Identify which cell holds the provided text, then report its [X, Y] central coordinate. 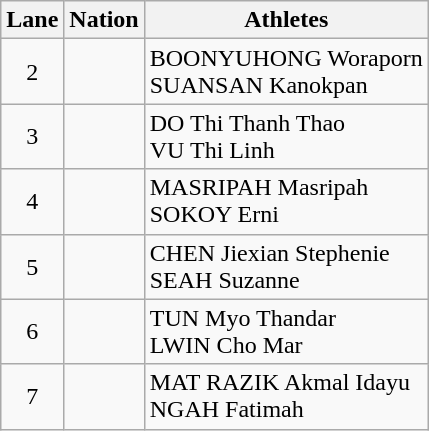
2 [32, 72]
7 [32, 396]
Nation [104, 20]
TUN Myo Thandar LWIN Cho Mar [286, 332]
Lane [32, 20]
6 [32, 332]
CHEN Jiexian Stephenie SEAH Suzanne [286, 266]
MAT RAZIK Akmal Idayu NGAH Fatimah [286, 396]
4 [32, 202]
DO Thi Thanh Thao VU Thi Linh [286, 136]
3 [32, 136]
MASRIPAH Masripah SOKOY Erni [286, 202]
5 [32, 266]
Athletes [286, 20]
BOONYUHONG Woraporn SUANSAN Kanokpan [286, 72]
